Extract the [X, Y] coordinate from the center of the cell holding the provided text.  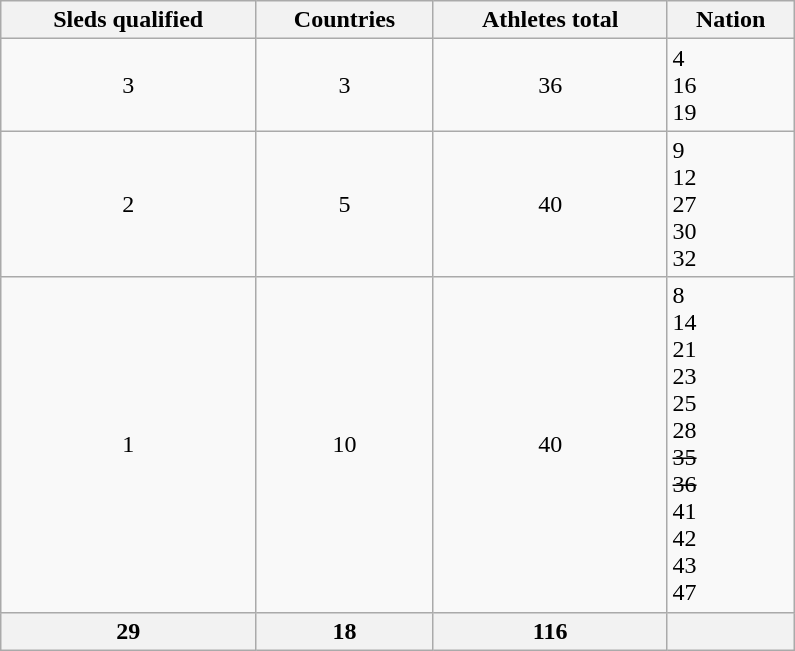
Athletes total [550, 20]
8 14 21 23 25 28 35 36 41 42 43 47 [730, 444]
29 [128, 631]
10 [345, 444]
Countries [345, 20]
18 [345, 631]
4 16 19 [730, 85]
1 [128, 444]
Sleds qualified [128, 20]
2 [128, 204]
36 [550, 85]
Nation [730, 20]
116 [550, 631]
5 [345, 204]
9 12 27 30 32 [730, 204]
